Detect which cell encompasses the target text, then output its [x, y] center coordinate. 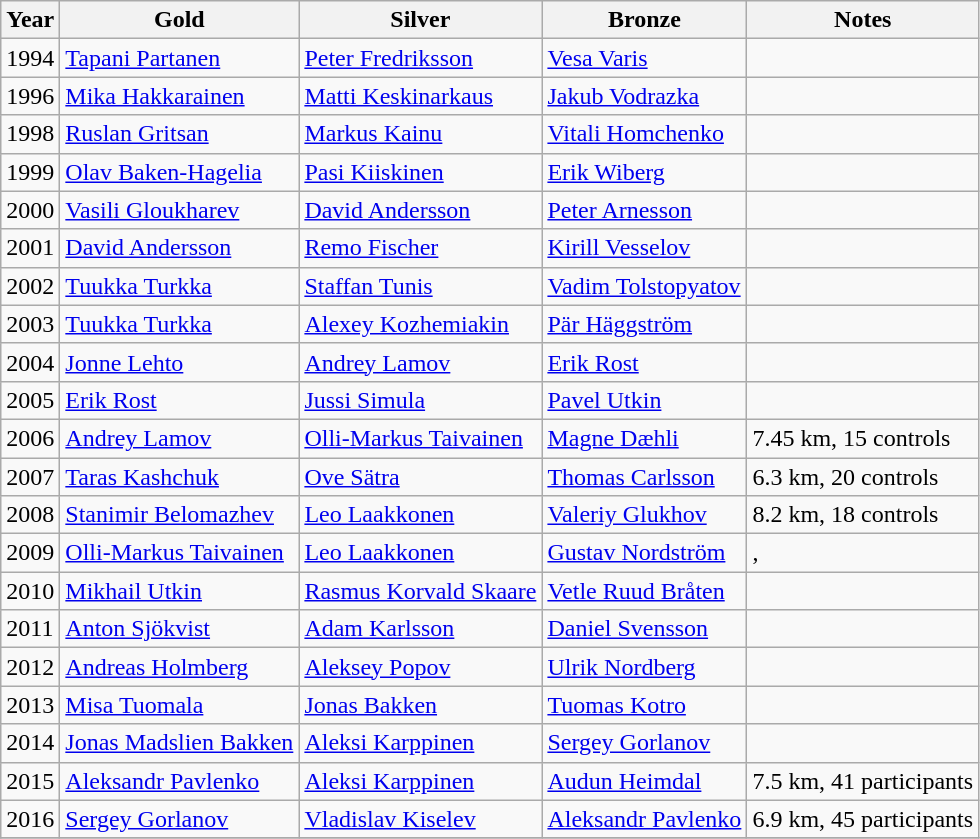
Gustav Nordström [644, 553]
Valeriy Glukhov [644, 515]
Mikhail Utkin [180, 591]
Year [30, 20]
Tuomas Kotro [644, 705]
2015 [30, 781]
Pär Häggström [644, 324]
2003 [30, 324]
Notes [863, 20]
Misa Tuomala [180, 705]
Anton Sjökvist [180, 629]
Aleksey Popov [420, 667]
Peter Arnesson [644, 210]
Vesa Varis [644, 58]
1999 [30, 172]
2001 [30, 248]
Olav Baken-Hagelia [180, 172]
6.3 km, 20 controls [863, 477]
Tapani Partanen [180, 58]
1998 [30, 134]
Matti Keskinarkaus [420, 96]
Staffan Tunis [420, 286]
2000 [30, 210]
Pavel Utkin [644, 400]
Erik Wiberg [644, 172]
2002 [30, 286]
Andreas Holmberg [180, 667]
2008 [30, 515]
2006 [30, 438]
Bronze [644, 20]
Silver [420, 20]
2010 [30, 591]
Rasmus Korvald Skaare [420, 591]
2004 [30, 362]
Pasi Kiiskinen [420, 172]
Jussi Simula [420, 400]
Vetle Ruud Bråten [644, 591]
6.9 km, 45 participants [863, 819]
Vitali Homchenko [644, 134]
Jakub Vodrazka [644, 96]
Stanimir Belomazhev [180, 515]
2016 [30, 819]
8.2 km, 18 controls [863, 515]
Vladislav Kiselev [420, 819]
2011 [30, 629]
Gold [180, 20]
Peter Fredriksson [420, 58]
Jonne Lehto [180, 362]
Jonas Bakken [420, 705]
Taras Kashchuk [180, 477]
Ulrik Nordberg [644, 667]
1996 [30, 96]
Vasili Gloukharev [180, 210]
2005 [30, 400]
2012 [30, 667]
Kirill Vesselov [644, 248]
Ruslan Gritsan [180, 134]
Jonas Madslien Bakken [180, 743]
Vadim Tolstopyatov [644, 286]
Ove Sätra [420, 477]
2013 [30, 705]
7.45 km, 15 controls [863, 438]
Daniel Svensson [644, 629]
Mika Hakkarainen [180, 96]
Magne Dæhli [644, 438]
Remo Fischer [420, 248]
Thomas Carlsson [644, 477]
2009 [30, 553]
Alexey Kozhemiakin [420, 324]
, [863, 553]
Audun Heimdal [644, 781]
Markus Kainu [420, 134]
7.5 km, 41 participants [863, 781]
2007 [30, 477]
2014 [30, 743]
Adam Karlsson [420, 629]
1994 [30, 58]
